Output the (x, y) coordinate of the center of the cell containing the given text.  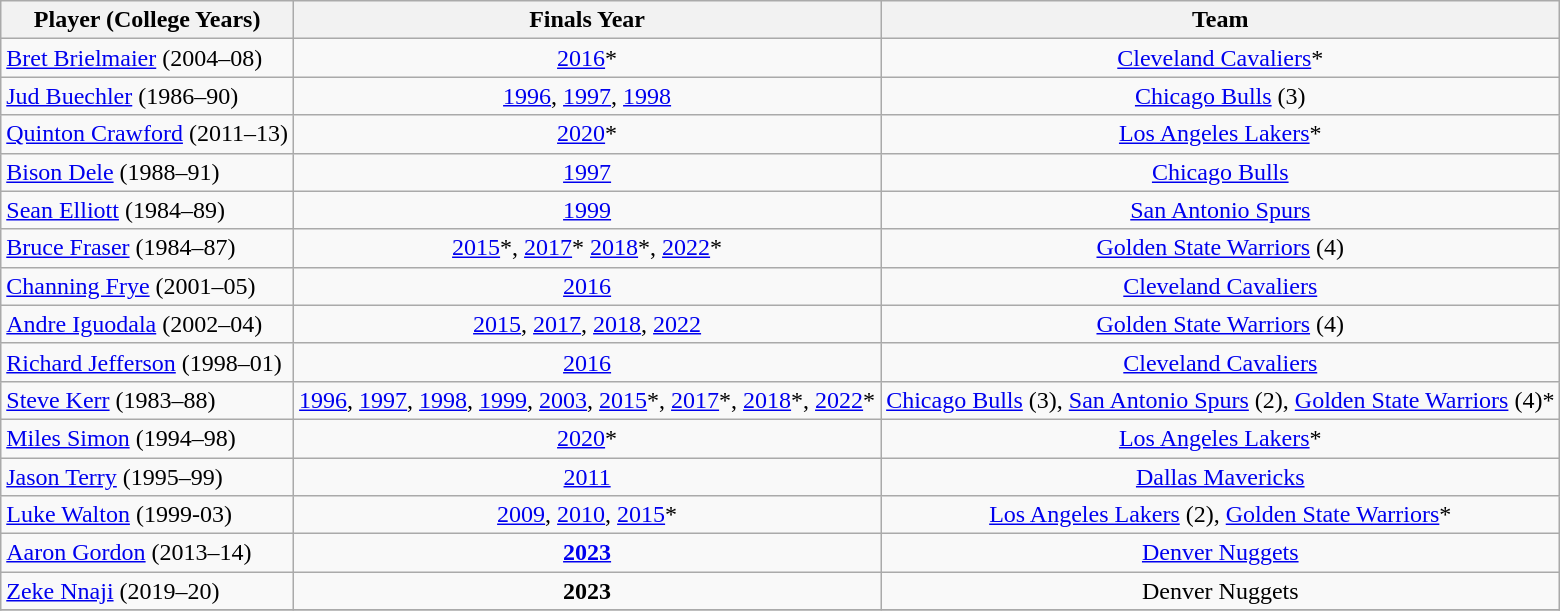
Dallas Mavericks (1220, 477)
San Antonio Spurs (1220, 210)
Finals Year (588, 20)
Bret Brielmaier (2004–08) (148, 58)
2009, 2010, 2015* (588, 515)
Andre Iguodala (2002–04) (148, 324)
1999 (588, 210)
Steve Kerr (1983–88) (148, 400)
Cleveland Cavaliers* (1220, 58)
1996, 1997, 1998, 1999, 2003, 2015*, 2017*, 2018*, 2022* (588, 400)
Zeke Nnaji (2019–20) (148, 591)
Miles Simon (1994–98) (148, 438)
2015*, 2017* 2018*, 2022* (588, 248)
1997 (588, 172)
Team (1220, 20)
Channing Frye (2001–05) (148, 286)
Bruce Fraser (1984–87) (148, 248)
Chicago Bulls (1220, 172)
2015, 2017, 2018, 2022 (588, 324)
Los Angeles Lakers (2), Golden State Warriors* (1220, 515)
Aaron Gordon (2013–14) (148, 553)
2016* (588, 58)
Chicago Bulls (3), San Antonio Spurs (2), Golden State Warriors (4)* (1220, 400)
Bison Dele (1988–91) (148, 172)
Richard Jefferson (1998–01) (148, 362)
Quinton Crawford (2011–13) (148, 134)
Luke Walton (1999-03) (148, 515)
Player (College Years) (148, 20)
Sean Elliott (1984–89) (148, 210)
1996, 1997, 1998 (588, 96)
2011 (588, 477)
Jason Terry (1995–99) (148, 477)
Jud Buechler (1986–90) (148, 96)
Chicago Bulls (3) (1220, 96)
